Extract the (x, y) coordinate from the center of the cell holding the provided text.  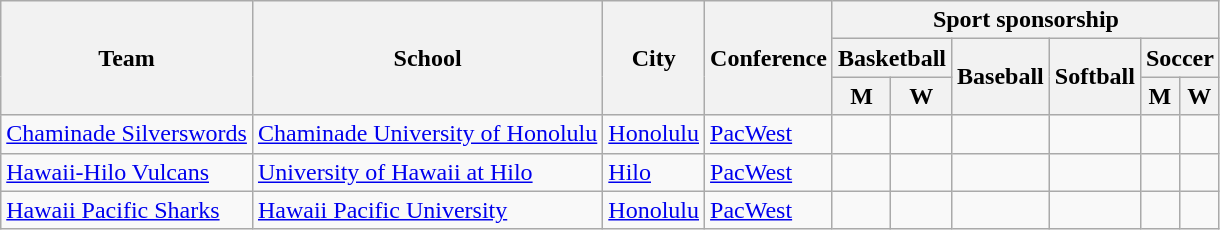
School (427, 58)
Chaminade Silverswords (127, 134)
Hilo (654, 172)
City (654, 58)
Basketball (892, 58)
University of Hawaii at Hilo (427, 172)
Sport sponsorship (1026, 20)
Softball (1094, 77)
Baseball (1001, 77)
Conference (769, 58)
Hawaii-Hilo Vulcans (127, 172)
Hawaii Pacific University (427, 210)
Team (127, 58)
Hawaii Pacific Sharks (127, 210)
Chaminade University of Honolulu (427, 134)
Soccer (1180, 58)
